Provide the (X, Y) coordinate of the cell's center where the given text is located.  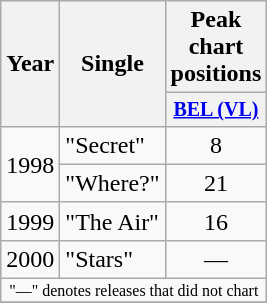
1999 (30, 221)
BEL (VL) (216, 110)
"Secret" (112, 145)
"—" denotes releases that did not chart (134, 291)
"The Air" (112, 221)
16 (216, 221)
Peak chart positions (216, 47)
1998 (30, 164)
2000 (30, 259)
"Stars" (112, 259)
— (216, 259)
8 (216, 145)
Year (30, 64)
Single (112, 64)
"Where?" (112, 183)
21 (216, 183)
